Determine the (X, Y) coordinate at the center of the cell enclosing the given text.  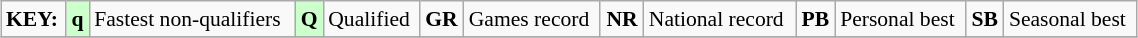
Q (309, 19)
NR (622, 19)
SB (985, 19)
Seasonal best (1070, 19)
q (78, 19)
GR (442, 19)
Personal best (900, 19)
KEY: (34, 19)
Games record (532, 19)
PB (816, 19)
Qualified (371, 19)
Fastest non-qualifiers (192, 19)
National record (720, 19)
